Return the (x, y) coordinate for the center point of the cell that contains the specified text.  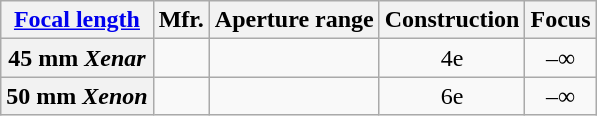
6e (452, 96)
45 mm Xenar (77, 58)
50 mm Xenon (77, 96)
Construction (452, 20)
4e (452, 58)
Aperture range (294, 20)
Focus (560, 20)
Mfr. (181, 20)
Focal length (77, 20)
